Locate the cell with the specified text and output its (X, Y) center coordinate. 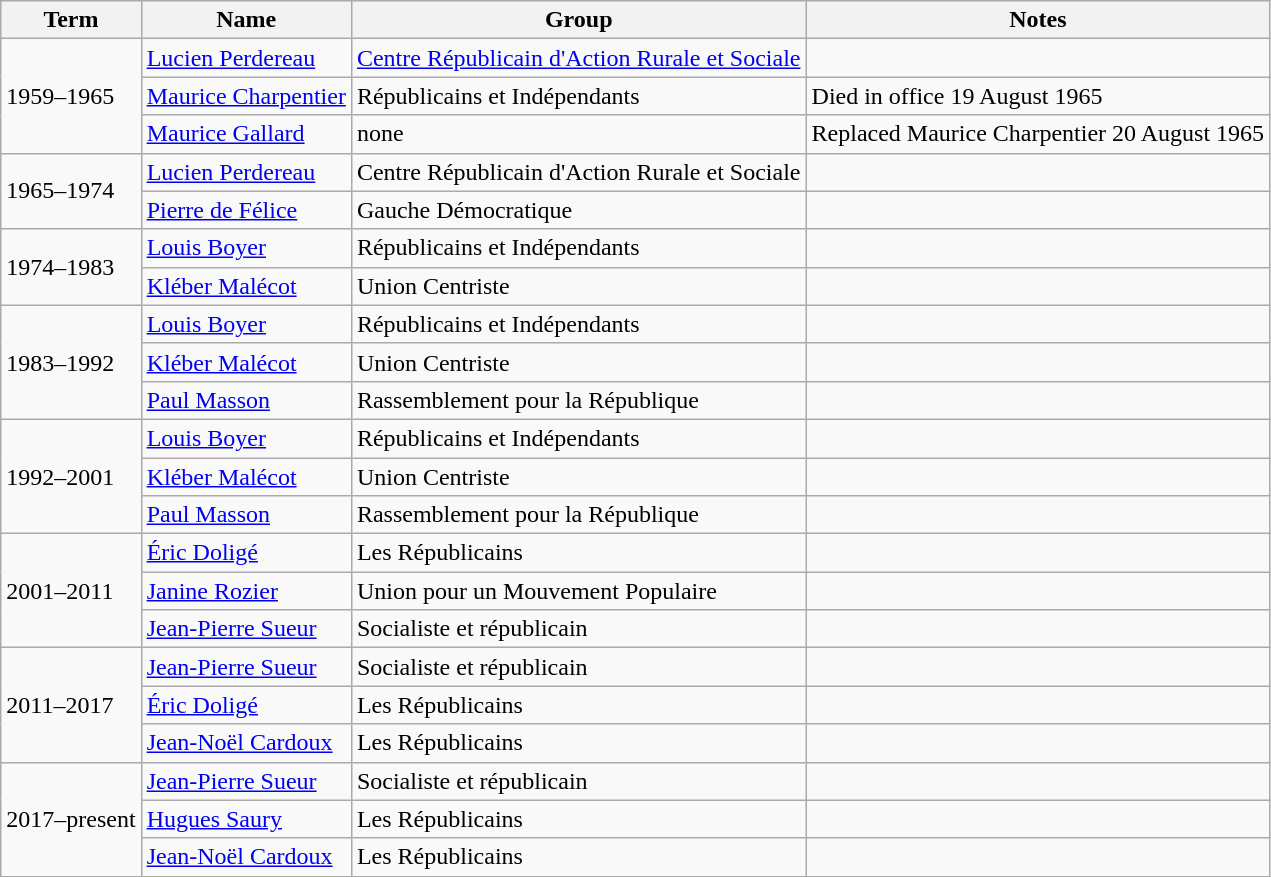
Janine Rozier (246, 591)
Maurice Charpentier (246, 96)
1983–1992 (71, 362)
Name (246, 20)
1974–1983 (71, 267)
1992–2001 (71, 476)
Replaced Maurice Charpentier 20 August 1965 (1038, 134)
Maurice Gallard (246, 134)
Notes (1038, 20)
Died in office 19 August 1965 (1038, 96)
2011–2017 (71, 705)
2017–present (71, 819)
2001–2011 (71, 591)
1959–1965 (71, 96)
Union pour un Mouvement Populaire (578, 591)
Group (578, 20)
Pierre de Félice (246, 210)
none (578, 134)
Term (71, 20)
Hugues Saury (246, 819)
Gauche Démocratique (578, 210)
1965–1974 (71, 191)
